Output the (x, y) coordinate of the center of the cell containing the given text.  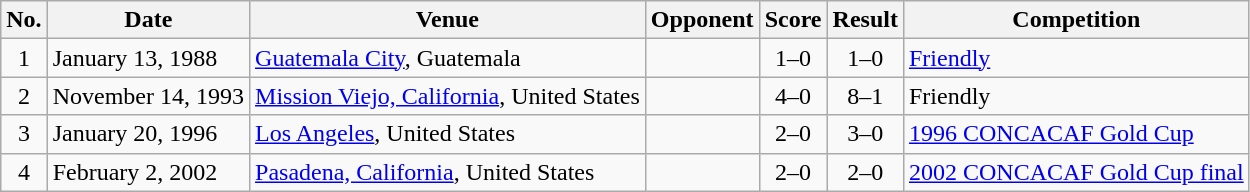
1996 CONCACAF Gold Cup (1076, 134)
2002 CONCACAF Gold Cup final (1076, 172)
Score (793, 20)
4 (24, 172)
3 (24, 134)
Los Angeles, United States (448, 134)
January 13, 1988 (148, 58)
Pasadena, California, United States (448, 172)
February 2, 2002 (148, 172)
4–0 (793, 96)
Result (865, 20)
Mission Viejo, California, United States (448, 96)
Opponent (702, 20)
Guatemala City, Guatemala (448, 58)
Competition (1076, 20)
8–1 (865, 96)
3–0 (865, 134)
2 (24, 96)
No. (24, 20)
1 (24, 58)
Venue (448, 20)
Date (148, 20)
January 20, 1996 (148, 134)
November 14, 1993 (148, 96)
